Detect which cell encompasses the target text, then output its [x, y] center coordinate. 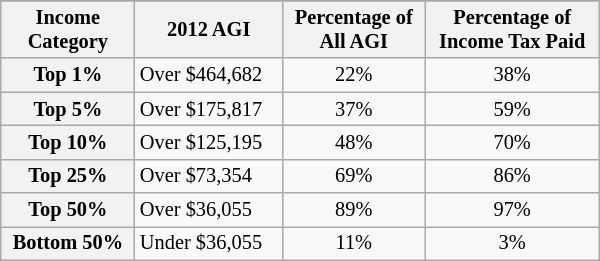
Over $175,817 [209, 109]
Top 1% [68, 75]
89% [354, 210]
37% [354, 109]
Under $36,055 [209, 244]
Over $125,195 [209, 143]
11% [354, 244]
Over $464,682 [209, 75]
Over $73,354 [209, 176]
59% [512, 109]
48% [354, 143]
38% [512, 75]
69% [354, 176]
Bottom 50% [68, 244]
3% [512, 244]
97% [512, 210]
Over $36,055 [209, 210]
Top 50% [68, 210]
86% [512, 176]
Top 10% [68, 143]
Top 25% [68, 176]
70% [512, 143]
Income Category [68, 30]
2012 AGI [209, 30]
Top 5% [68, 109]
22% [354, 75]
Percentage of All AGI [354, 30]
Percentage of Income Tax Paid [512, 30]
